Return the (x, y) coordinate for the center point of the cell that contains the specified text.  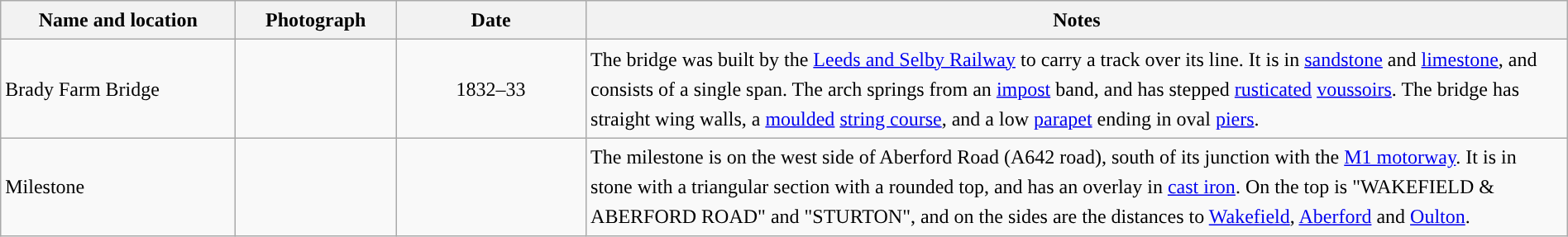
Brady Farm Bridge (118, 89)
Photograph (316, 20)
Date (491, 20)
Notes (1077, 20)
Milestone (118, 187)
Name and location (118, 20)
1832–33 (491, 89)
